Output the (x, y) coordinate of the center of the cell containing the given text.  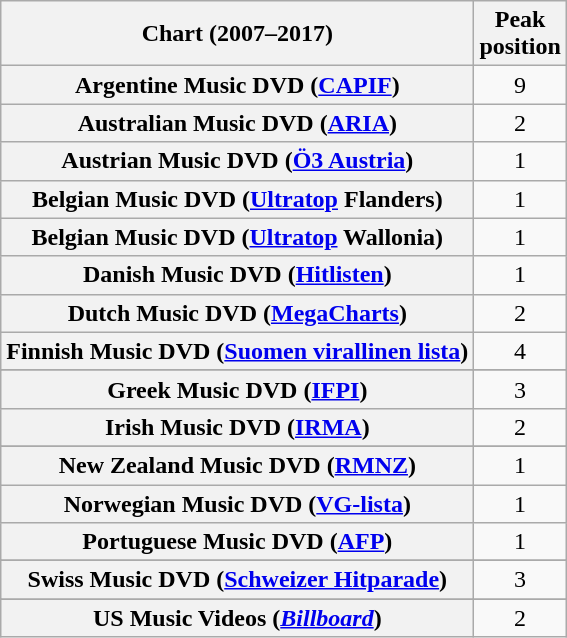
Irish Music DVD (IRMA) (238, 427)
New Zealand Music DVD (RMNZ) (238, 465)
Norwegian Music DVD (VG-lista) (238, 503)
Australian Music DVD (ARIA) (238, 123)
Greek Music DVD (IFPI) (238, 389)
Dutch Music DVD (MegaCharts) (238, 313)
Belgian Music DVD (Ultratop Flanders) (238, 199)
Argentine Music DVD (CAPIF) (238, 85)
US Music Videos (Billboard) (238, 618)
9 (520, 85)
Swiss Music DVD (Schweizer Hitparade) (238, 580)
Chart (2007–2017) (238, 34)
Peakposition (520, 34)
Danish Music DVD (Hitlisten) (238, 275)
Finnish Music DVD (Suomen virallinen lista) (238, 351)
4 (520, 351)
Belgian Music DVD (Ultratop Wallonia) (238, 237)
Austrian Music DVD (Ö3 Austria) (238, 161)
Portuguese Music DVD (AFP) (238, 542)
